Extract the [x, y] coordinate from the center of the cell holding the provided text.  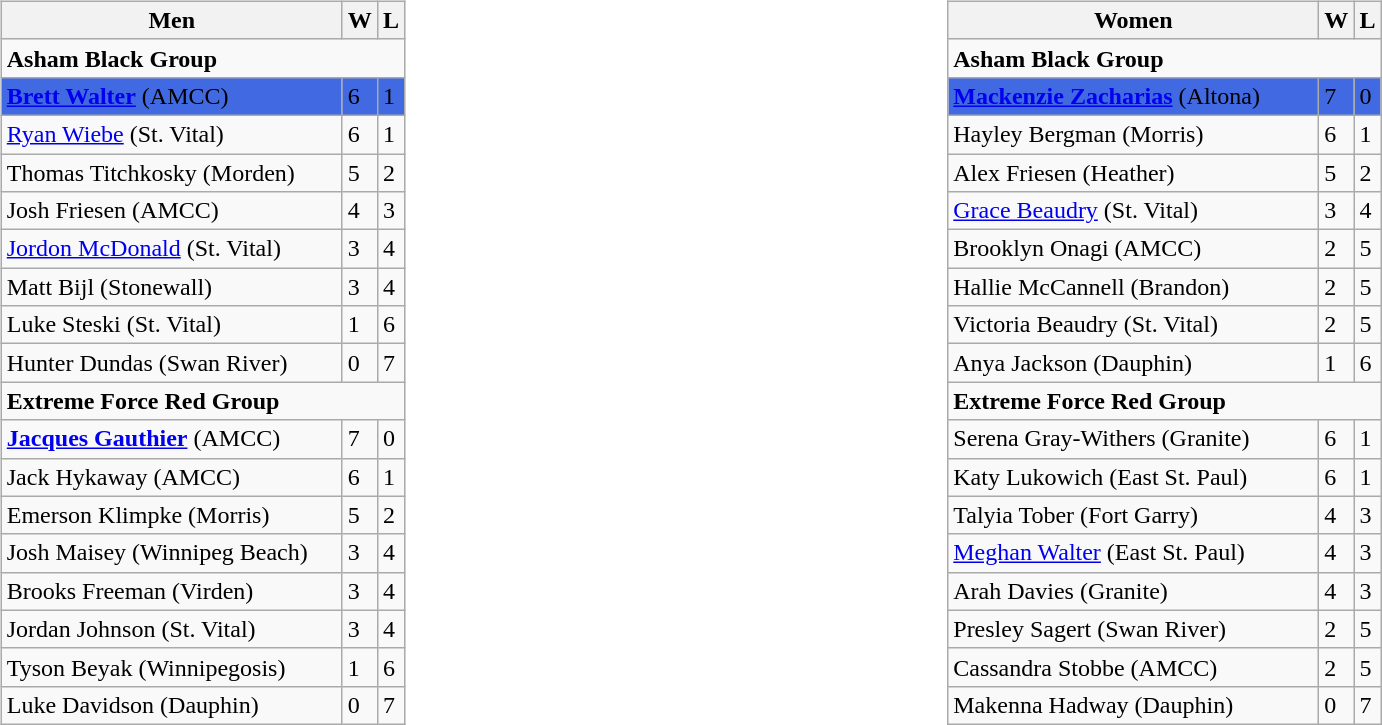
Presley Sagert (Swan River) [1134, 629]
Josh Friesen (AMCC) [172, 211]
Anya Jackson (Dauphin) [1134, 363]
Josh Maisey (Winnipeg Beach) [172, 553]
Emerson Klimpke (Morris) [172, 515]
Thomas Titchkosky (Morden) [172, 173]
Victoria Beaudry (St. Vital) [1134, 325]
Jordon McDonald (St. Vital) [172, 249]
Men [172, 20]
Cassandra Stobbe (AMCC) [1134, 667]
Ryan Wiebe (St. Vital) [172, 134]
Alex Friesen (Heather) [1134, 173]
Jack Hykaway (AMCC) [172, 477]
Luke Steski (St. Vital) [172, 325]
Mackenzie Zacharias (Altona) [1134, 96]
Women [1134, 20]
Brett Walter (AMCC) [172, 96]
Jordan Johnson (St. Vital) [172, 629]
Grace Beaudry (St. Vital) [1134, 211]
Brooklyn Onagi (AMCC) [1134, 249]
Hallie McCannell (Brandon) [1134, 287]
Talyia Tober (Fort Garry) [1134, 515]
Arah Davies (Granite) [1134, 591]
Serena Gray-Withers (Granite) [1134, 439]
Tyson Beyak (Winnipegosis) [172, 667]
Katy Lukowich (East St. Paul) [1134, 477]
Makenna Hadway (Dauphin) [1134, 705]
Meghan Walter (East St. Paul) [1134, 553]
Hayley Bergman (Morris) [1134, 134]
Luke Davidson (Dauphin) [172, 705]
Jacques Gauthier (AMCC) [172, 439]
Hunter Dundas (Swan River) [172, 363]
Matt Bijl (Stonewall) [172, 287]
Brooks Freeman (Virden) [172, 591]
